Return [x, y] of the center of cell containing provided text 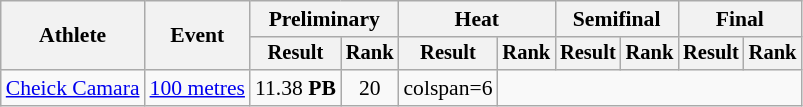
Final [740, 19]
20 [370, 88]
Semifinal [616, 19]
11.38 PB [296, 88]
Cheick Camara [73, 88]
Preliminary [324, 19]
Event [198, 36]
100 metres [198, 88]
Athlete [73, 36]
Heat [476, 19]
colspan=6 [448, 88]
